Provide the (X, Y) coordinate of the cell's center where the given text is located.  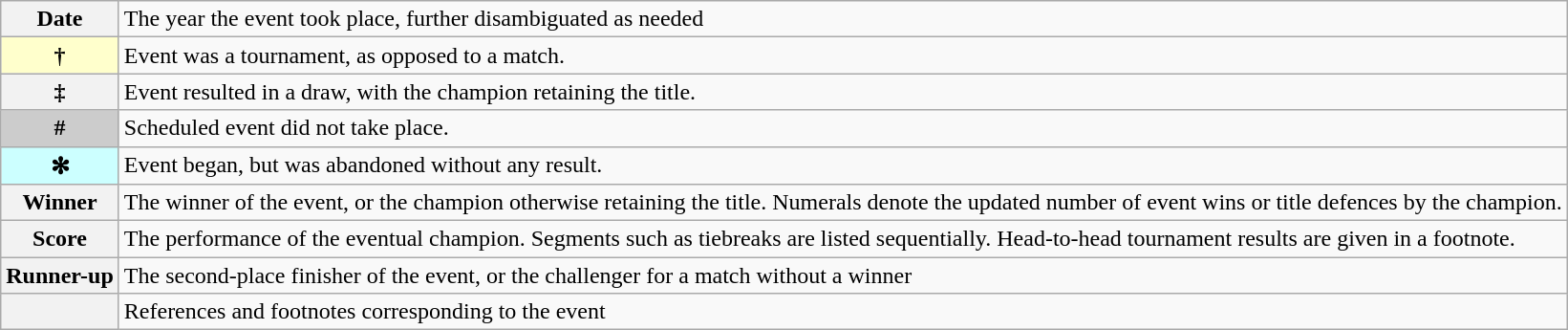
Event began, but was abandoned without any result. (843, 165)
# (60, 128)
† (60, 55)
Event resulted in a draw, with the champion retaining the title. (843, 92)
Event was a tournament, as opposed to a match. (843, 55)
Runner-up (60, 275)
Winner (60, 203)
Scheduled event did not take place. (843, 128)
The second-place finisher of the event, or the challenger for a match without a winner (843, 275)
‡ (60, 92)
The year the event took place, further disambiguated as needed (843, 19)
References and footnotes corresponding to the event (843, 312)
Date (60, 19)
✻ (60, 165)
Score (60, 239)
